For the text-containing cell, return its midpoint in (X, Y) coordinate format. 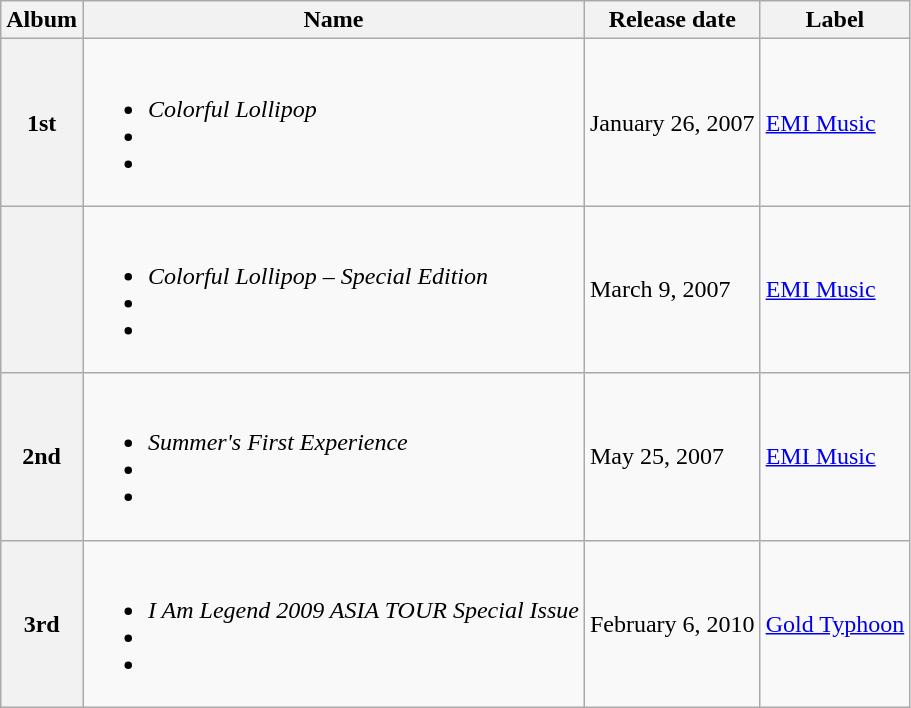
I Am Legend 2009 ASIA TOUR Special Issue (333, 624)
Name (333, 20)
Colorful Lollipop – Special Edition (333, 290)
May 25, 2007 (672, 456)
1st (42, 122)
Summer's First Experience (333, 456)
January 26, 2007 (672, 122)
Colorful Lollipop (333, 122)
Gold Typhoon (835, 624)
February 6, 2010 (672, 624)
3rd (42, 624)
Release date (672, 20)
Label (835, 20)
2nd (42, 456)
March 9, 2007 (672, 290)
Album (42, 20)
